Pinpoint the cell where the given text exists, returning its (x, y) midpoint coordinate. 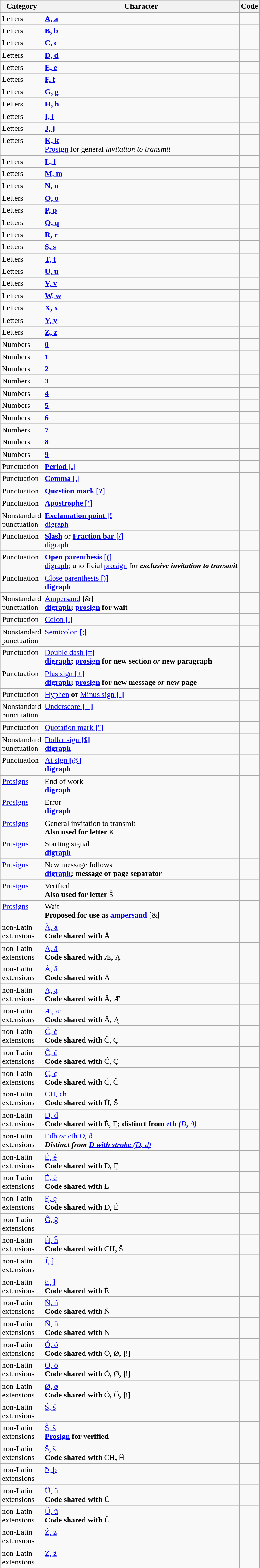
Ĵ, ĵ (141, 1266)
End of work digraph (141, 785)
3 (141, 381)
Code (249, 6)
New message follows digraph; message or page separator (141, 869)
1 (141, 357)
Z, z (141, 332)
2 (141, 369)
Ç, ç Code shared with Ć, Ĉ (141, 1078)
Slash or Fraction bar [/] digraph (141, 541)
T, t (141, 259)
G, g (141, 92)
0 (141, 344)
R, r (141, 235)
A, a (141, 19)
Þ, þ (141, 1474)
General invitation to transmit Also used for letter K (141, 827)
9 (141, 454)
X, x (141, 308)
Ä, ä Code shared with Æ, Ą (141, 953)
Dollar sign [$] digraph (141, 744)
Starting signal digraph (141, 848)
N, n (141, 186)
Ń, ń Code shared with Ñ (141, 1307)
U, u (141, 271)
È, è Code shared with Ł (141, 1182)
H, h (141, 104)
S, s (141, 247)
Wait Proposed for use as ampersand [&] (141, 911)
Apostrophe ['] (141, 503)
Ø, ø Code shared with Ó, Ö, [!] (141, 1391)
Ĥ, ĥ Code shared with CH, Š (141, 1245)
Plus sign [+] digraph; prosign for new message or new page (141, 678)
Hyphen or Minus sign [-] (141, 694)
C, c (141, 43)
W, w (141, 296)
J, j (141, 128)
P, p (141, 210)
Underscore [ _ ] (141, 711)
À, à Code shared with Å (141, 932)
K, k Prosign for general invitation to transmit (141, 145)
Double dash [=] digraph; prosign for new section or new paragraph (141, 657)
Close parenthesis [)] digraph (141, 582)
Ż, ż (141, 1557)
Ó, ó Code shared with Ö, Ø, [!] (141, 1349)
7 (141, 430)
M, m (141, 174)
Edh or eth Ð, ð Distinct from D with stroke (Đ, đ) (141, 1140)
6 (141, 418)
Comma [,] (141, 479)
Ü, ü Code shared with Ŭ (141, 1495)
Y, y (141, 320)
É, é Code shared with Đ, Ę (141, 1161)
8 (141, 442)
Category (22, 6)
Verified Also used for letter Ŝ (141, 890)
Ą, ą Code shared with Ä, Æ (141, 994)
Ź, ź (141, 1536)
Ĝ, ĝ (141, 1223)
Period [.] (141, 466)
E, e (141, 67)
I, i (141, 116)
Ŝ, ŝ Prosign for verified (141, 1432)
Semicolon [;] (141, 636)
D, d (141, 55)
Ñ, ñ Code shared with Ń (141, 1328)
O, o (141, 198)
4 (141, 393)
5 (141, 406)
Character (141, 6)
Open parenthesis [(] digraph; unofficial prosign for exclusive invitation to transmit (141, 561)
Ö, ö Code shared with Ó, Ø, [!] (141, 1370)
Ĉ, ĉ Code shared with Ć, Ç (141, 1057)
Æ, æ Code shared with Ä, Ą (141, 1015)
Exclamation point [!] digraph (141, 519)
V, v (141, 283)
Ś, ś (141, 1411)
Ŭ, ŭ Code shared with Ü (141, 1516)
Colon [:] (141, 620)
Quotation mark ["] (141, 727)
L, l (141, 161)
Å, å Code shared with À (141, 973)
B, b (141, 31)
Š, š Code shared with CH, Ĥ (141, 1453)
Ć, ć Code shared with Ĉ, Ç (141, 1036)
Đ, đ Code shared with É, Ę; distinct from eth (Ð, ð) (141, 1119)
Error digraph (141, 807)
At sign [@] digraph (141, 765)
F, f (141, 80)
Ę, ę Code shared with Đ, É (141, 1203)
CH, ch Code shared with Ĥ, Š (141, 1098)
Ampersand [&] digraph; prosign for wait (141, 603)
Q, q (141, 222)
Ł, ł Code shared with È (141, 1286)
Question mark [?] (141, 491)
